Provide the [X, Y] coordinate of the cell's center where the given text is located.  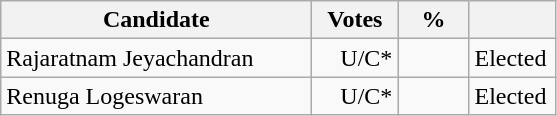
Renuga Logeswaran [156, 96]
Rajaratnam Jeyachandran [156, 58]
Votes [355, 20]
Candidate [156, 20]
% [434, 20]
